Detect which cell encompasses the target text, then output its [x, y] center coordinate. 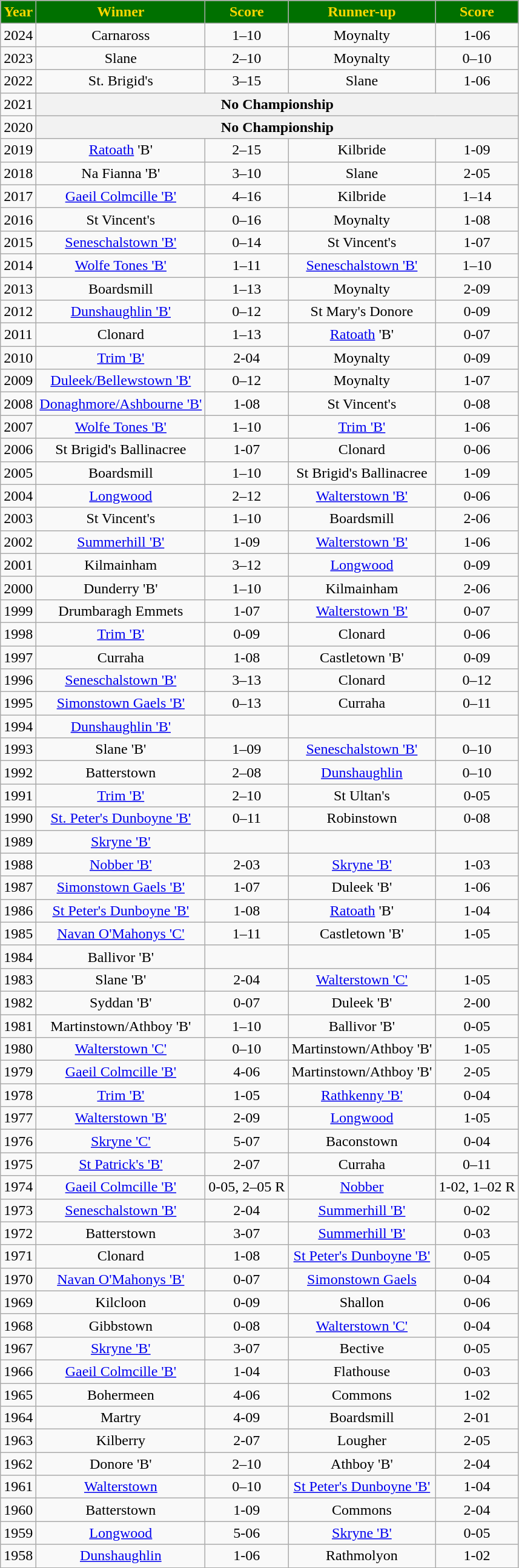
Athboy 'B' [362, 1464]
1964 [18, 1418]
0-02 [477, 1210]
1983 [18, 980]
2008 [18, 404]
2003 [18, 519]
Nobber 'B' [121, 865]
Donaghmore/Ashbourne 'B' [121, 404]
2-03 [247, 865]
2010 [18, 358]
1985 [18, 934]
1965 [18, 1394]
2011 [18, 335]
1969 [18, 1302]
2018 [18, 173]
Runner-up [362, 12]
Shallon [362, 1302]
Donore 'B' [121, 1464]
Flathouse [362, 1371]
1959 [18, 1533]
3–15 [247, 81]
2000 [18, 588]
2–15 [247, 150]
Baconstown [362, 1141]
1989 [18, 842]
1975 [18, 1164]
5-07 [247, 1141]
1-02, 1–02 R [477, 1187]
Dunderry 'B' [121, 588]
2–12 [247, 496]
1999 [18, 611]
Duleek/Bellewstown 'B' [121, 381]
St. Brigid's [121, 81]
2019 [18, 150]
Martry [121, 1418]
St Ultan's [362, 796]
5-06 [247, 1533]
0–16 [247, 219]
1970 [18, 1279]
1997 [18, 657]
Na Fianna 'B' [121, 173]
1981 [18, 1026]
1986 [18, 911]
2014 [18, 265]
Lougher [362, 1441]
1980 [18, 1049]
Bective [362, 1348]
1967 [18, 1348]
1994 [18, 726]
3–10 [247, 173]
Syddan 'B' [121, 1003]
1966 [18, 1371]
2-00 [477, 1003]
1992 [18, 772]
2009 [18, 381]
3–13 [247, 680]
Rathkenny 'B' [362, 1095]
2007 [18, 427]
1990 [18, 819]
Skryne 'C' [121, 1141]
Year [18, 12]
2024 [18, 35]
1979 [18, 1072]
1984 [18, 957]
1991 [18, 796]
Navan O'Mahonys 'C' [121, 934]
1996 [18, 680]
2005 [18, 473]
Kilcloon [121, 1302]
St Patrick's 'B' [121, 1164]
St. Peter's Dunboyne 'B' [121, 819]
1–09 [247, 749]
Simonstown Gaels [362, 1279]
Walterstown [121, 1487]
Navan O'Mahonys 'B' [121, 1279]
1971 [18, 1256]
2020 [18, 127]
1–14 [477, 196]
1995 [18, 703]
Carnaross [121, 35]
1968 [18, 1325]
2022 [18, 81]
Winner [121, 12]
1976 [18, 1141]
Rathmolyon [362, 1556]
1962 [18, 1464]
1974 [18, 1187]
Drumbaragh Emmets [121, 611]
1982 [18, 1003]
1978 [18, 1095]
2012 [18, 312]
1987 [18, 888]
0-05, 2–05 R [247, 1187]
Kilberry [121, 1441]
1958 [18, 1556]
0–13 [247, 703]
1960 [18, 1510]
2-01 [477, 1418]
2–08 [247, 772]
Robinstown [362, 819]
2015 [18, 242]
1-03 [477, 865]
2006 [18, 450]
1961 [18, 1487]
Nobber [362, 1187]
Gibbstown [121, 1325]
2002 [18, 542]
1972 [18, 1233]
Bohermeen [121, 1394]
2004 [18, 496]
1977 [18, 1118]
1963 [18, 1441]
1988 [18, 865]
2016 [18, 219]
2017 [18, 196]
2013 [18, 289]
4–16 [247, 196]
1973 [18, 1210]
2001 [18, 565]
2023 [18, 58]
0–14 [247, 242]
3–12 [247, 565]
1998 [18, 634]
4-09 [247, 1418]
2021 [18, 104]
1993 [18, 749]
St Mary's Donore [362, 312]
